For the text-containing cell, return its midpoint in [X, Y] coordinate format. 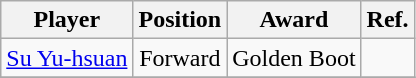
Position [180, 20]
Golden Boot [294, 58]
Ref. [388, 20]
Forward [180, 58]
Award [294, 20]
Player [67, 20]
Su Yu-hsuan [67, 58]
